Extract the (x, y) coordinate from the center of the cell holding the provided text.  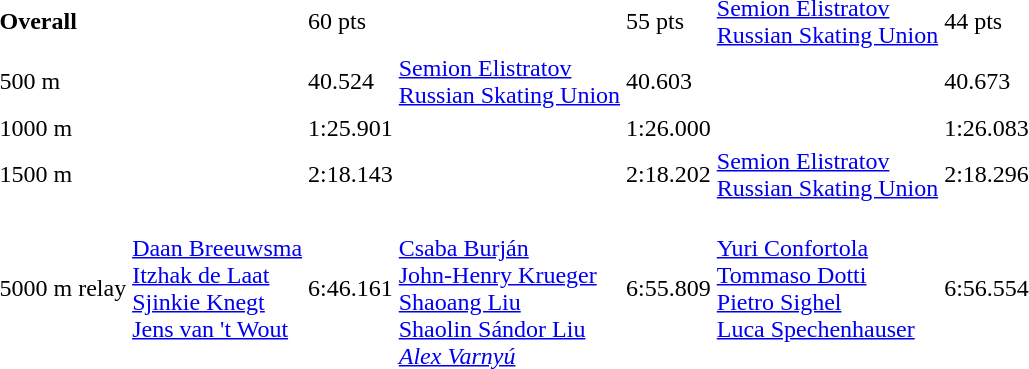
2:18.202 (669, 174)
1:25.901 (351, 128)
2:18.143 (351, 174)
40.524 (351, 82)
40.603 (669, 82)
1:26.000 (669, 128)
